Find where the given text appears and provide that cell's center as (X, Y) coordinate. 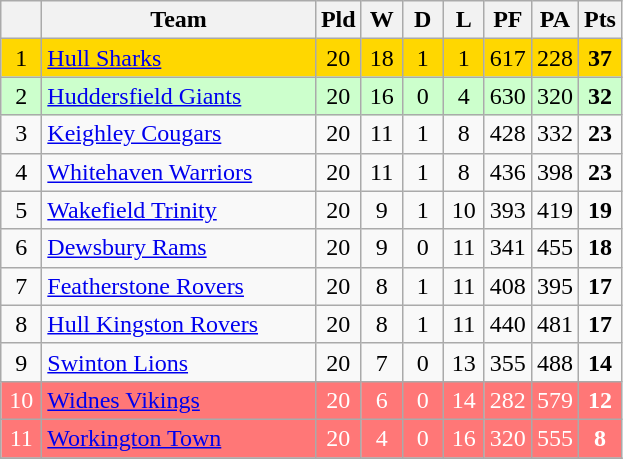
Huddersfield Giants (179, 96)
Pts (600, 20)
Hull Sharks (179, 58)
Wakefield Trinity (179, 210)
408 (508, 286)
555 (554, 438)
488 (554, 362)
393 (508, 210)
428 (508, 134)
228 (554, 58)
PA (554, 20)
Workington Town (179, 438)
13 (464, 362)
Featherstone Rovers (179, 286)
436 (508, 172)
332 (554, 134)
481 (554, 324)
419 (554, 210)
W (382, 20)
398 (554, 172)
630 (508, 96)
Widnes Vikings (179, 400)
3 (22, 134)
Swinton Lions (179, 362)
440 (508, 324)
395 (554, 286)
282 (508, 400)
Team (179, 20)
PF (508, 20)
341 (508, 248)
355 (508, 362)
5 (22, 210)
D (422, 20)
32 (600, 96)
Keighley Cougars (179, 134)
19 (600, 210)
12 (600, 400)
Hull Kingston Rovers (179, 324)
Whitehaven Warriors (179, 172)
579 (554, 400)
Dewsbury Rams (179, 248)
L (464, 20)
37 (600, 58)
455 (554, 248)
Pld (338, 20)
2 (22, 96)
617 (508, 58)
